From the cell containing the given text, extract its center point as (X, Y) coordinate. 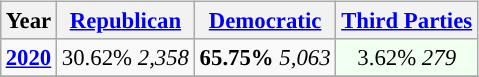
Democratic (265, 21)
65.75% 5,063 (265, 58)
30.62% 2,358 (126, 58)
Year (28, 21)
2020 (28, 58)
3.62% 279 (407, 58)
Third Parties (407, 21)
Republican (126, 21)
